Locate the cell with the specified text and output its [X, Y] center coordinate. 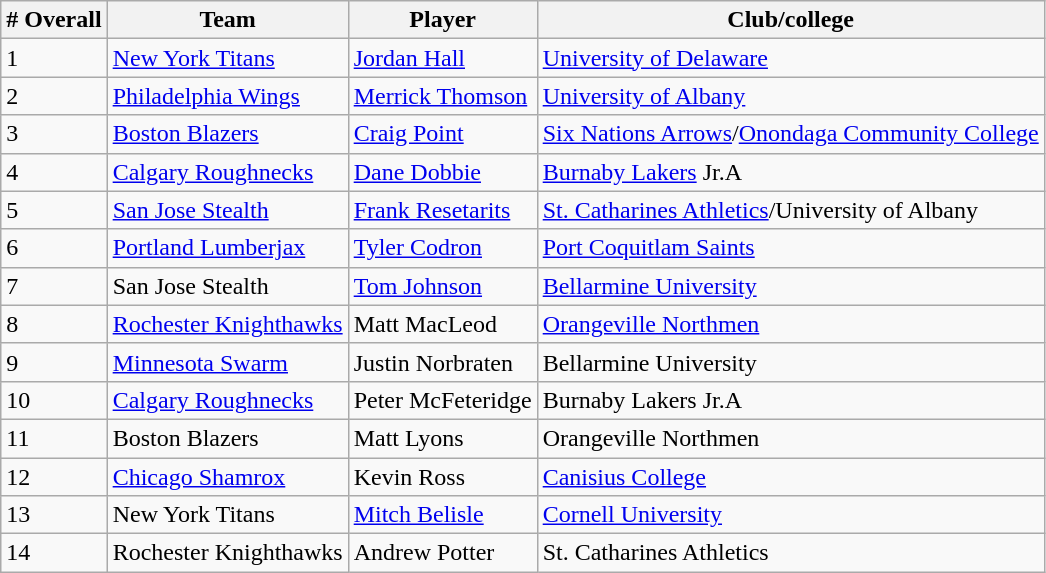
9 [54, 362]
Player [442, 20]
Justin Norbraten [442, 362]
University of Albany [790, 96]
Frank Resetarits [442, 210]
1 [54, 58]
Merrick Thomson [442, 96]
12 [54, 477]
Tyler Codron [442, 248]
14 [54, 553]
Dane Dobbie [442, 172]
Chicago Shamrox [228, 477]
Minnesota Swarm [228, 362]
Mitch Belisle [442, 515]
5 [54, 210]
11 [54, 438]
University of Delaware [790, 58]
Matt MacLeod [442, 324]
Andrew Potter [442, 553]
13 [54, 515]
Club/college [790, 20]
Six Nations Arrows/Onondaga Community College [790, 134]
Port Coquitlam Saints [790, 248]
7 [54, 286]
Portland Lumberjax [228, 248]
Craig Point [442, 134]
Philadelphia Wings [228, 96]
Tom Johnson [442, 286]
Kevin Ross [442, 477]
Jordan Hall [442, 58]
Cornell University [790, 515]
Canisius College [790, 477]
8 [54, 324]
3 [54, 134]
St. Catharines Athletics [790, 553]
10 [54, 400]
4 [54, 172]
2 [54, 96]
Matt Lyons [442, 438]
Team [228, 20]
6 [54, 248]
# Overall [54, 20]
Peter McFeteridge [442, 400]
St. Catharines Athletics/University of Albany [790, 210]
